Provide the (X, Y) coordinate of the cell's center where the given text is located.  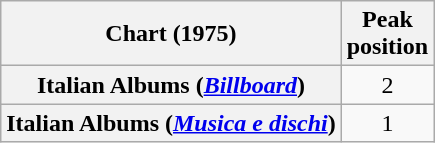
Peakposition (387, 34)
2 (387, 85)
Chart (1975) (171, 34)
Italian Albums (Billboard) (171, 85)
Italian Albums (Musica e dischi) (171, 123)
1 (387, 123)
